Pinpoint the cell where the given text exists, returning its (X, Y) midpoint coordinate. 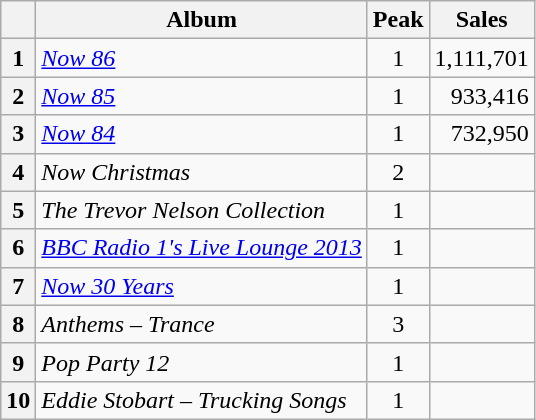
Pop Party 12 (202, 362)
The Trevor Nelson Collection (202, 210)
BBC Radio 1's Live Lounge 2013 (202, 248)
9 (18, 362)
Now 86 (202, 58)
Now 85 (202, 96)
933,416 (482, 96)
8 (18, 324)
Anthems – Trance (202, 324)
Now Christmas (202, 172)
Now 84 (202, 134)
7 (18, 286)
Now 30 Years (202, 286)
6 (18, 248)
Peak (398, 20)
Album (202, 20)
1,111,701 (482, 58)
Eddie Stobart – Trucking Songs (202, 400)
Sales (482, 20)
4 (18, 172)
732,950 (482, 134)
10 (18, 400)
5 (18, 210)
